Find where the given text appears and provide that cell's center as (X, Y) coordinate. 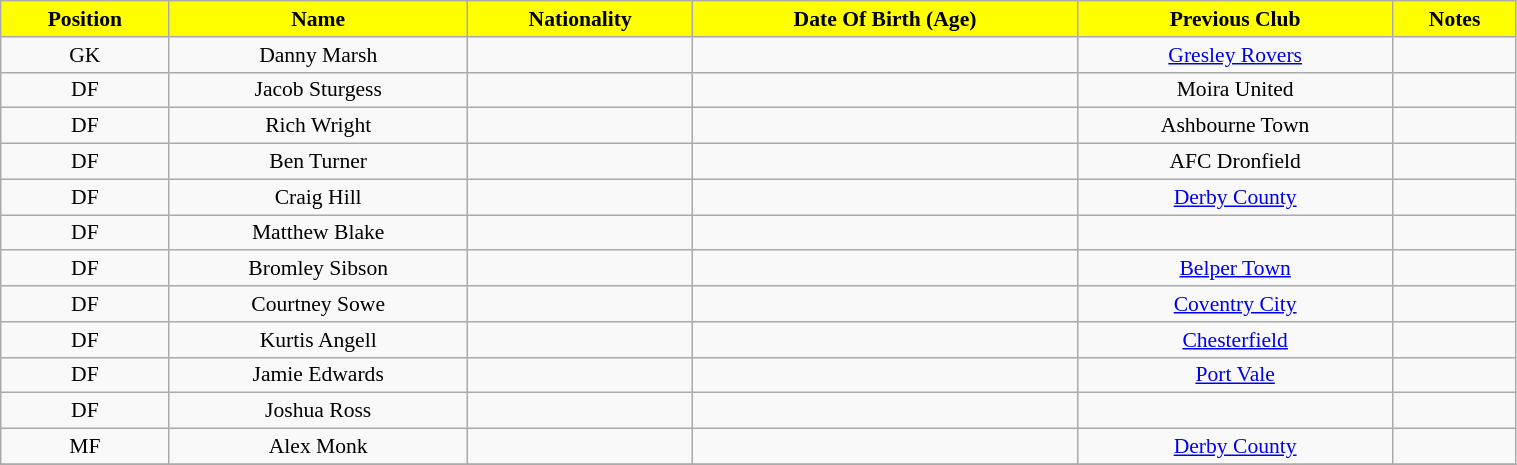
Moira United (1235, 90)
Chesterfield (1235, 340)
Joshua Ross (318, 411)
GK (85, 55)
MF (85, 447)
Nationality (580, 19)
Belper Town (1235, 269)
Jacob Sturgess (318, 90)
Position (85, 19)
Ben Turner (318, 162)
AFC Dronfield (1235, 162)
Port Vale (1235, 375)
Name (318, 19)
Kurtis Angell (318, 340)
Courtney Sowe (318, 304)
Matthew Blake (318, 233)
Coventry City (1235, 304)
Gresley Rovers (1235, 55)
Notes (1454, 19)
Bromley Sibson (318, 269)
Jamie Edwards (318, 375)
Previous Club (1235, 19)
Craig Hill (318, 197)
Danny Marsh (318, 55)
Alex Monk (318, 447)
Date Of Birth (Age) (885, 19)
Rich Wright (318, 126)
Ashbourne Town (1235, 126)
